Extract the (X, Y) coordinate from the center of the cell holding the provided text.  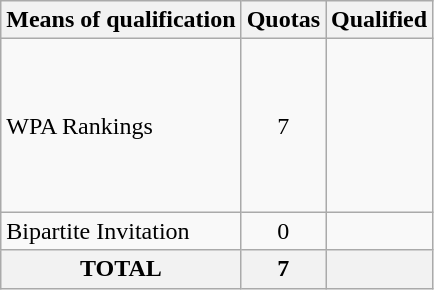
Means of qualification (121, 20)
Bipartite Invitation (121, 231)
Quotas (283, 20)
TOTAL (121, 269)
WPA Rankings (121, 126)
0 (283, 231)
Qualified (380, 20)
